Return (X, Y) of the center of cell containing provided text 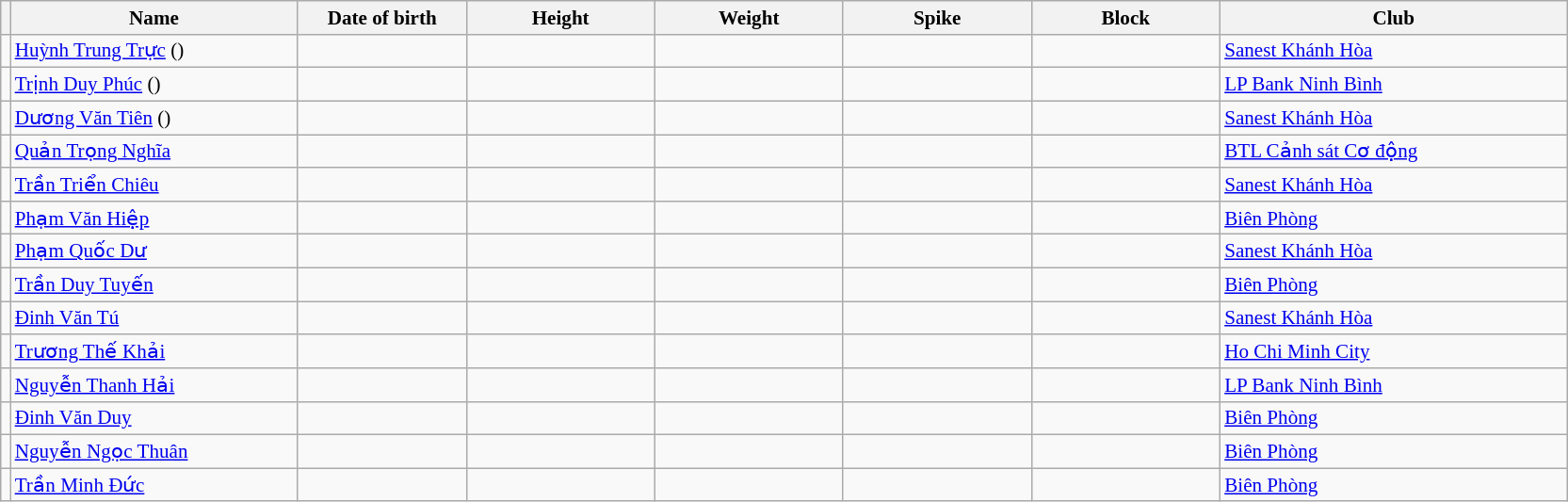
Spike (937, 17)
Trương Thế Khải (154, 350)
Date of birth (382, 17)
Trần Minh Đức (154, 484)
Club (1394, 17)
Quản Trọng Nghĩa (154, 151)
Đinh Văn Tú (154, 318)
Dương Văn Tiên () (154, 117)
Nguyễn Thanh Hải (154, 384)
Huỳnh Trung Trực () (154, 51)
Name (154, 17)
Ho Chi Minh City (1394, 350)
Nguyễn Ngọc Thuân (154, 452)
Trần Duy Tuyến (154, 284)
Height (560, 17)
Trịnh Duy Phúc () (154, 85)
Đinh Văn Duy (154, 418)
Phạm Văn Hiệp (154, 217)
Trần Triển Chiêu (154, 185)
Weight (749, 17)
Block (1125, 17)
BTL Cảnh sát Cơ động (1394, 151)
Phạm Quốc Dư (154, 251)
